Identify which cell holds the provided text, then report its [X, Y] central coordinate. 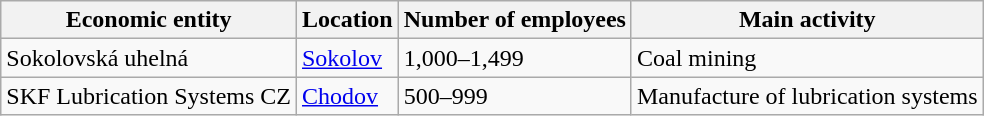
Economic entity [149, 20]
Location [347, 20]
Chodov [347, 96]
Coal mining [807, 58]
1,000–1,499 [514, 58]
Manufacture of lubrication systems [807, 96]
Main activity [807, 20]
500–999 [514, 96]
Number of employees [514, 20]
Sokolov [347, 58]
Sokolovská uhelná [149, 58]
SKF Lubrication Systems CZ [149, 96]
